From the cell containing the given text, extract its center point as [X, Y] coordinate. 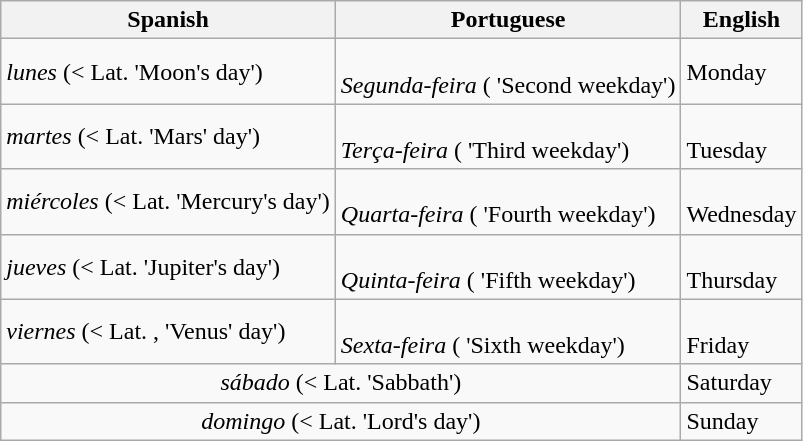
miércoles (< Lat. 'Mercury's day') [168, 202]
Quarta-feira ( 'Fourth weekday') [508, 202]
Friday [742, 332]
Saturday [742, 383]
Portuguese [508, 20]
Wednesday [742, 202]
viernes (< Lat. , 'Venus' day') [168, 332]
martes (< Lat. 'Mars' day') [168, 136]
Sunday [742, 421]
English [742, 20]
Terça-feira ( 'Third weekday') [508, 136]
Quinta-feira ( 'Fifth weekday') [508, 266]
Tuesday [742, 136]
Thursday [742, 266]
Spanish [168, 20]
Monday [742, 72]
sábado (< Lat. 'Sabbath') [341, 383]
Sexta-feira ( 'Sixth weekday') [508, 332]
domingo (< Lat. 'Lord's day') [341, 421]
lunes (< Lat. 'Moon's day') [168, 72]
Segunda-feira ( 'Second weekday') [508, 72]
jueves (< Lat. 'Jupiter's day') [168, 266]
